Return (x, y) of the center of cell containing provided text 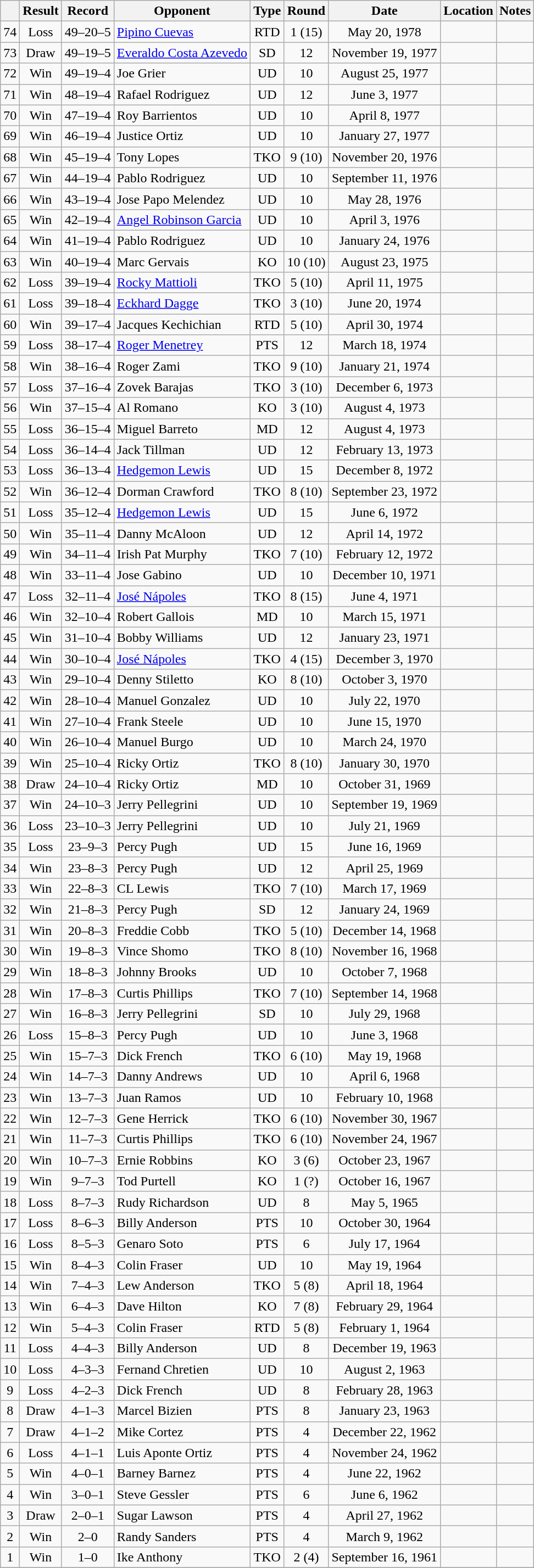
Juan Ramos (182, 1097)
Al Romano (182, 408)
Johnny Brooks (182, 972)
42 (10, 701)
71 (10, 94)
Danny McAloon (182, 533)
41 (10, 721)
May 19, 1964 (385, 1264)
23–8–3 (88, 867)
17–8–3 (88, 993)
November 16, 1968 (385, 951)
49–20–5 (88, 32)
36–14–4 (88, 450)
October 3, 1970 (385, 680)
32 (10, 909)
8 (15) (307, 596)
37 (10, 805)
14–7–3 (88, 1077)
June 6, 1972 (385, 512)
August 2, 1963 (385, 1369)
8–6–3 (88, 1223)
74 (10, 32)
53 (10, 471)
24 (10, 1077)
Ernie Robbins (182, 1160)
19–8–3 (88, 951)
15–7–3 (88, 1056)
2–0 (88, 1536)
39 (10, 763)
November 19, 1977 (385, 53)
23–9–3 (88, 847)
December 3, 1970 (385, 659)
Barney Barnez (182, 1474)
60 (10, 324)
32–10–4 (88, 617)
13–7–3 (88, 1097)
49 (10, 554)
26 (10, 1035)
May 20, 1978 (385, 32)
Pipino Cuevas (182, 32)
Date (385, 11)
67 (10, 178)
April 11, 1975 (385, 283)
24–10–3 (88, 805)
11 (10, 1348)
September 11, 1976 (385, 178)
December 8, 1972 (385, 471)
15–8–3 (88, 1035)
17 (10, 1223)
2–0–1 (88, 1515)
1 (15) (307, 32)
27 (10, 1014)
24–10–4 (88, 784)
April 3, 1976 (385, 220)
2 (4) (307, 1557)
Manuel Burgo (182, 742)
34–11–4 (88, 554)
22–8–3 (88, 888)
May 5, 1965 (385, 1202)
April 18, 1964 (385, 1286)
3–0–1 (88, 1494)
January 30, 1970 (385, 763)
65 (10, 220)
Danny Andrews (182, 1077)
Zovek Barajas (182, 387)
39–18–4 (88, 304)
April 14, 1972 (385, 533)
February 10, 1968 (385, 1097)
30 (10, 951)
25–10–4 (88, 763)
December 10, 1971 (385, 575)
43–19–4 (88, 199)
29–10–4 (88, 680)
Lew Anderson (182, 1286)
44–19–4 (88, 178)
Record (88, 11)
35–12–4 (88, 512)
22 (10, 1118)
7–4–3 (88, 1286)
30–10–4 (88, 659)
Dorman Crawford (182, 491)
36 (10, 826)
7 (10, 1432)
64 (10, 240)
13 (10, 1307)
27–10–4 (88, 721)
40–19–4 (88, 262)
20–8–3 (88, 931)
Freddie Cobb (182, 931)
1 (?) (307, 1181)
18 (10, 1202)
Tony Lopes (182, 157)
8–4–3 (88, 1264)
Jose Gabino (182, 575)
Rafael Rodriguez (182, 94)
2 (10, 1536)
16 (10, 1244)
Result (41, 11)
October 7, 1968 (385, 972)
February 13, 1973 (385, 450)
July 17, 1964 (385, 1244)
September 23, 1972 (385, 491)
48–19–4 (88, 94)
39–17–4 (88, 324)
Angel Robinson Garcia (182, 220)
28–10–4 (88, 701)
1 (10, 1557)
Notes (515, 11)
Vince Shomo (182, 951)
October 23, 1967 (385, 1160)
Robert Gallois (182, 617)
June 15, 1970 (385, 721)
36–12–4 (88, 491)
9–7–3 (88, 1181)
48 (10, 575)
47–19–4 (88, 115)
28 (10, 993)
June 3, 1968 (385, 1035)
33 (10, 888)
3 (10, 1515)
CL Lewis (182, 888)
March 9, 1962 (385, 1536)
Joe Grier (182, 74)
March 24, 1970 (385, 742)
5–4–3 (88, 1328)
14 (10, 1286)
5 (10, 1474)
Steve Gessler (182, 1494)
66 (10, 199)
39–19–4 (88, 283)
4–1–1 (88, 1453)
68 (10, 157)
58 (10, 366)
June 20, 1974 (385, 304)
41–19–4 (88, 240)
12–7–3 (88, 1118)
April 8, 1977 (385, 115)
July 29, 1968 (385, 1014)
69 (10, 136)
May 28, 1976 (385, 199)
19 (10, 1181)
Irish Pat Murphy (182, 554)
August 25, 1977 (385, 74)
January 23, 1971 (385, 638)
Round (307, 11)
June 22, 1962 (385, 1474)
4–1–2 (88, 1432)
63 (10, 262)
45 (10, 638)
21–8–3 (88, 909)
Everaldo Costa Azevedo (182, 53)
31 (10, 931)
February 1, 1964 (385, 1328)
March 18, 1974 (385, 345)
September 14, 1968 (385, 993)
9 (10, 1390)
55 (10, 429)
June 4, 1971 (385, 596)
October 30, 1964 (385, 1223)
44 (10, 659)
42–19–4 (88, 220)
8–7–3 (88, 1202)
4–4–3 (88, 1348)
4 (15) (307, 659)
73 (10, 53)
August 23, 1975 (385, 262)
57 (10, 387)
43 (10, 680)
June 3, 1977 (385, 94)
January 23, 1963 (385, 1411)
10–7–3 (88, 1160)
38 (10, 784)
50 (10, 533)
23–10–3 (88, 826)
36–13–4 (88, 471)
45–19–4 (88, 157)
7 (8) (307, 1307)
29 (10, 972)
62 (10, 283)
March 17, 1969 (385, 888)
January 24, 1969 (385, 909)
4–0–1 (88, 1474)
September 16, 1961 (385, 1557)
72 (10, 74)
11–7–3 (88, 1139)
Randy Sanders (182, 1536)
June 16, 1969 (385, 847)
3 (6) (307, 1160)
51 (10, 512)
32–11–4 (88, 596)
May 19, 1968 (385, 1056)
April 25, 1969 (385, 867)
September 19, 1969 (385, 805)
Bobby Williams (182, 638)
37–15–4 (88, 408)
18–8–3 (88, 972)
November 20, 1976 (385, 157)
36–15–4 (88, 429)
April 6, 1968 (385, 1077)
61 (10, 304)
Rudy Richardson (182, 1202)
59 (10, 345)
Jack Tillman (182, 450)
40 (10, 742)
Roger Zami (182, 366)
April 27, 1962 (385, 1515)
December 19, 1963 (385, 1348)
June 6, 1962 (385, 1494)
Sugar Lawson (182, 1515)
47 (10, 596)
Denny Stiletto (182, 680)
Fernand Chretien (182, 1369)
38–16–4 (88, 366)
49–19–4 (88, 74)
January 27, 1977 (385, 136)
35–11–4 (88, 533)
21 (10, 1139)
Opponent (182, 11)
23 (10, 1097)
Gene Herrick (182, 1118)
Type (267, 11)
16–8–3 (88, 1014)
December 22, 1962 (385, 1432)
4–2–3 (88, 1390)
Tod Purtell (182, 1181)
8–5–3 (88, 1244)
December 14, 1968 (385, 931)
Mike Cortez (182, 1432)
Genaro Soto (182, 1244)
October 31, 1969 (385, 784)
Ike Anthony (182, 1557)
Manuel Gonzalez (182, 701)
January 21, 1974 (385, 366)
52 (10, 491)
37–16–4 (88, 387)
February 28, 1963 (385, 1390)
Rocky Mattioli (182, 283)
31–10–4 (88, 638)
January 24, 1976 (385, 240)
25 (10, 1056)
April 30, 1974 (385, 324)
Marc Gervais (182, 262)
Eckhard Dagge (182, 304)
46–19–4 (88, 136)
35 (10, 847)
November 30, 1967 (385, 1118)
Location (469, 11)
1–0 (88, 1557)
Marcel Bizien (182, 1411)
54 (10, 450)
4–1–3 (88, 1411)
Dave Hilton (182, 1307)
July 21, 1969 (385, 826)
26–10–4 (88, 742)
February 12, 1972 (385, 554)
49–19–5 (88, 53)
70 (10, 115)
56 (10, 408)
November 24, 1967 (385, 1139)
10 (10) (307, 262)
Justice Ortiz (182, 136)
October 16, 1967 (385, 1181)
February 29, 1964 (385, 1307)
Luis Aponte Ortiz (182, 1453)
December 6, 1973 (385, 387)
November 24, 1962 (385, 1453)
Roy Barrientos (182, 115)
33–11–4 (88, 575)
Jacques Kechichian (182, 324)
6–4–3 (88, 1307)
20 (10, 1160)
Miguel Barreto (182, 429)
Roger Menetrey (182, 345)
Frank Steele (182, 721)
46 (10, 617)
March 15, 1971 (385, 617)
Jose Papo Melendez (182, 199)
38–17–4 (88, 345)
4–3–3 (88, 1369)
34 (10, 867)
July 22, 1970 (385, 701)
